Identify which cell holds the provided text, then report its (X, Y) central coordinate. 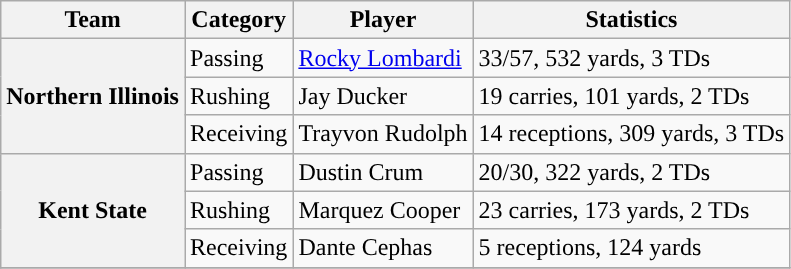
Jay Ducker (383, 96)
Team (93, 20)
19 carries, 101 yards, 2 TDs (632, 96)
20/30, 322 yards, 2 TDs (632, 172)
5 receptions, 124 yards (632, 248)
Dante Cephas (383, 248)
Category (238, 20)
14 receptions, 309 yards, 3 TDs (632, 134)
Player (383, 20)
Dustin Crum (383, 172)
Northern Illinois (93, 96)
23 carries, 173 yards, 2 TDs (632, 210)
33/57, 532 yards, 3 TDs (632, 58)
Marquez Cooper (383, 210)
Statistics (632, 20)
Kent State (93, 210)
Rocky Lombardi (383, 58)
Trayvon Rudolph (383, 134)
